Return the [X, Y] coordinate for the center point of the cell that contains the specified text.  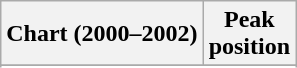
Peakposition [249, 34]
Chart (2000–2002) [102, 34]
